Detect which cell encompasses the target text, then output its (X, Y) center coordinate. 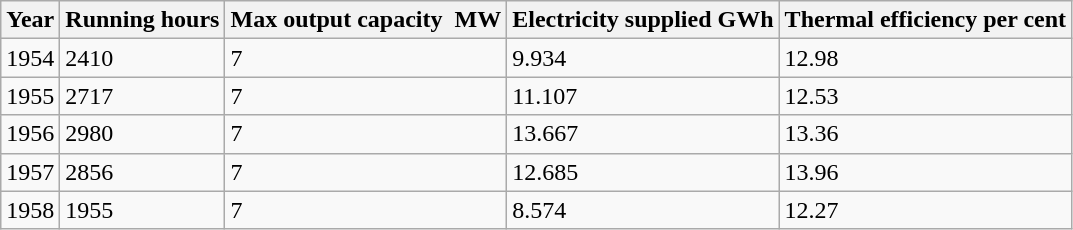
13.96 (926, 172)
2980 (142, 134)
1956 (30, 134)
13.667 (643, 134)
12.27 (926, 210)
13.36 (926, 134)
12.53 (926, 96)
Running hours (142, 20)
12.98 (926, 58)
Thermal efficiency per cent (926, 20)
Electricity supplied GWh (643, 20)
8.574 (643, 210)
1954 (30, 58)
9.934 (643, 58)
1958 (30, 210)
Max output capacity MW (366, 20)
12.685 (643, 172)
2856 (142, 172)
11.107 (643, 96)
2410 (142, 58)
1957 (30, 172)
2717 (142, 96)
Year (30, 20)
